For the text-containing cell, return its midpoint in [X, Y] coordinate format. 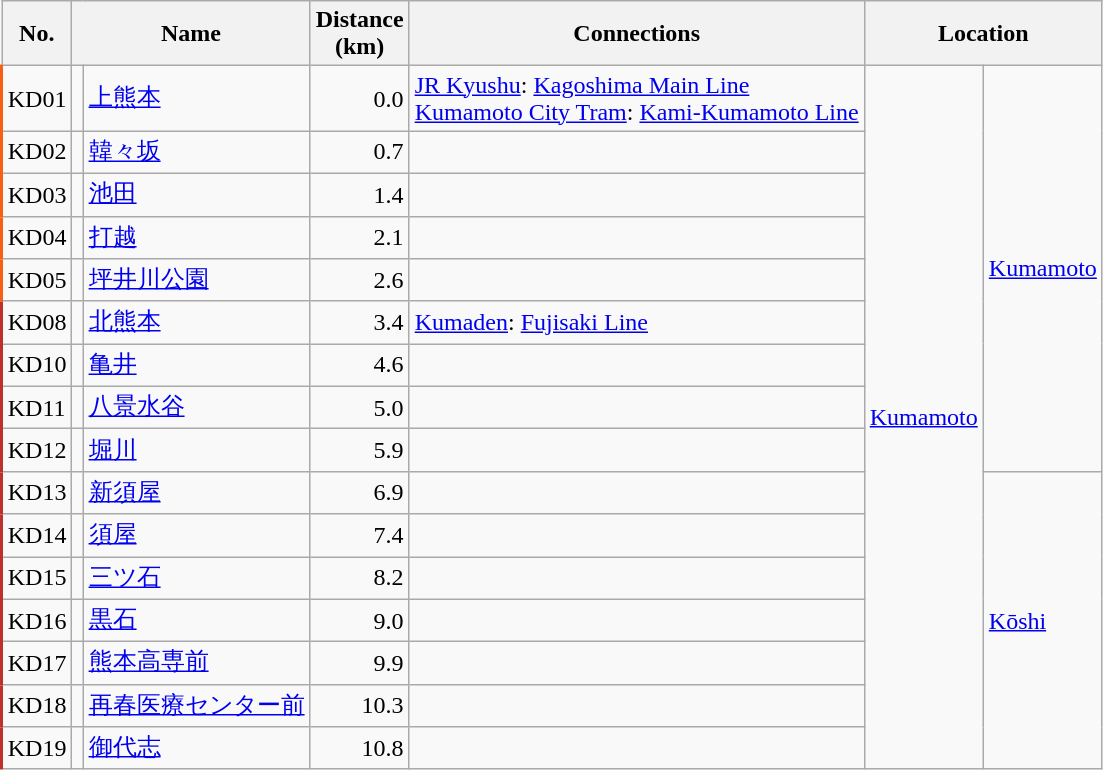
打越 [196, 238]
KD05 [37, 280]
KD12 [37, 450]
須屋 [196, 536]
八景水谷 [196, 408]
韓々坂 [196, 152]
KD03 [37, 194]
6.9 [360, 492]
4.6 [360, 366]
7.4 [360, 536]
10.3 [360, 706]
Kōshi [1042, 620]
黒石 [196, 620]
9.0 [360, 620]
5.0 [360, 408]
熊本高専前 [196, 664]
堀川 [196, 450]
再春医療センター前 [196, 706]
KD19 [37, 748]
KD18 [37, 706]
2.1 [360, 238]
KD10 [37, 366]
亀井 [196, 366]
KD08 [37, 322]
0.0 [360, 98]
KD14 [37, 536]
3.4 [360, 322]
10.8 [360, 748]
JR Kyushu: Kagoshima Main LineKumamoto City Tram: Kami-Kumamoto Line [636, 98]
KD13 [37, 492]
0.7 [360, 152]
Location [983, 34]
Connections [636, 34]
KD15 [37, 578]
8.2 [360, 578]
KD11 [37, 408]
新須屋 [196, 492]
北熊本 [196, 322]
1.4 [360, 194]
9.9 [360, 664]
KD01 [37, 98]
池田 [196, 194]
Kumaden: Fujisaki Line [636, 322]
Name [191, 34]
三ツ石 [196, 578]
No. [37, 34]
Distance (km) [360, 34]
KD04 [37, 238]
2.6 [360, 280]
坪井川公園 [196, 280]
KD02 [37, 152]
5.9 [360, 450]
KD16 [37, 620]
御代志 [196, 748]
上熊本 [196, 98]
KD17 [37, 664]
